For the text-containing cell, return its midpoint in [x, y] coordinate format. 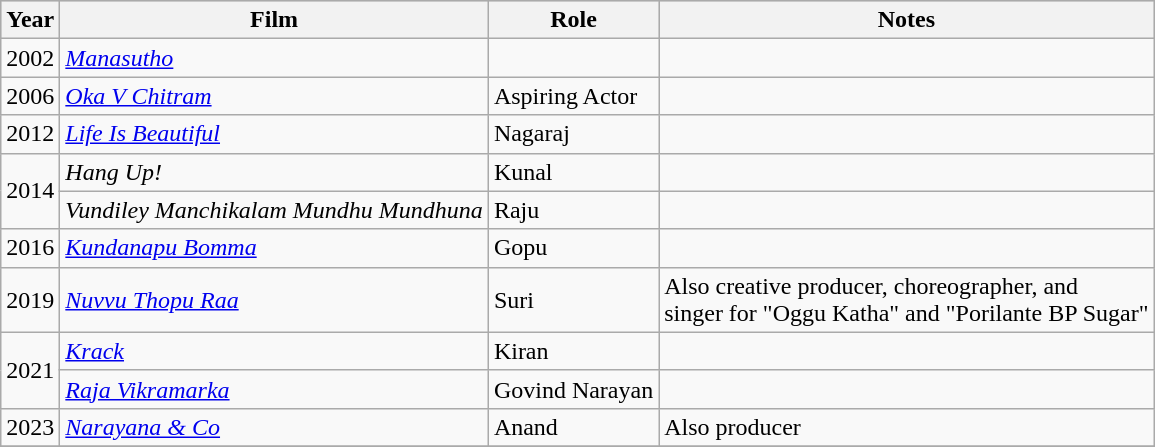
Kunal [573, 172]
Notes [906, 20]
Narayana & Co [274, 427]
Year [30, 20]
2002 [30, 58]
Anand [573, 427]
2019 [30, 300]
Also creative producer, choreographer, and singer for "Oggu Katha" and "Porilante BP Sugar" [906, 300]
2014 [30, 191]
Aspiring Actor [573, 96]
Krack [274, 351]
Manasutho [274, 58]
Raja Vikramarka [274, 389]
2021 [30, 370]
Life Is Beautiful [274, 134]
Nuvvu Thopu Raa [274, 300]
Kundanapu Bomma [274, 248]
Gopu [573, 248]
Govind Narayan [573, 389]
Film [274, 20]
Raju [573, 210]
2006 [30, 96]
2016 [30, 248]
2023 [30, 427]
Nagaraj [573, 134]
2012 [30, 134]
Also producer [906, 427]
Hang Up! [274, 172]
Vundiley Manchikalam Mundhu Mundhuna [274, 210]
Kiran [573, 351]
Oka V Chitram [274, 96]
Suri [573, 300]
Role [573, 20]
